For the text-containing cell, return its midpoint in [X, Y] coordinate format. 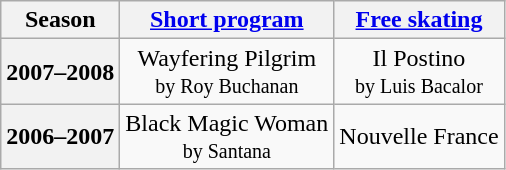
Black Magic Woman by Santana [227, 136]
2006–2007 [60, 136]
2007–2008 [60, 72]
Wayfering Pilgrim by Roy Buchanan [227, 72]
Il Postino by Luis Bacalor [419, 72]
Short program [227, 20]
Season [60, 20]
Free skating [419, 20]
Nouvelle France [419, 136]
